Capture the cell that displays the provided text and extract its [X, Y] central coordinate. 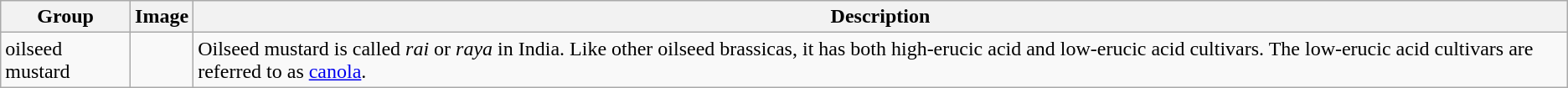
Description [881, 17]
Image [162, 17]
oilseed mustard [65, 60]
Group [65, 17]
